Provide the (X, Y) coordinate of the cell's center where the given text is located.  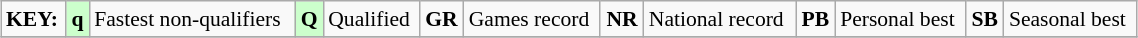
Games record (532, 19)
SB (985, 19)
PB (816, 19)
KEY: (34, 19)
Q (309, 19)
Qualified (371, 19)
Personal best (900, 19)
NR (622, 19)
q (78, 19)
Seasonal best (1070, 19)
Fastest non-qualifiers (192, 19)
GR (442, 19)
National record (720, 19)
